Provide the (X, Y) coordinate of the cell's center where the given text is located.  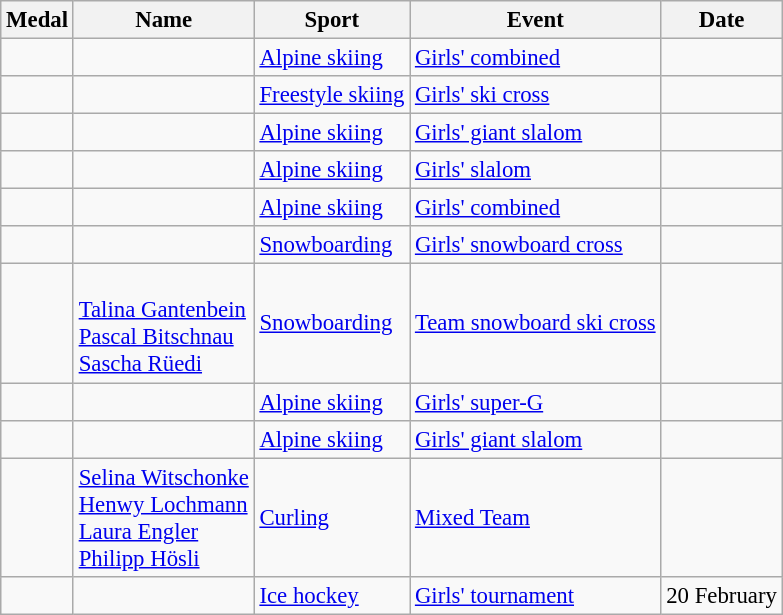
Girls' snowboard cross (536, 245)
Freestyle skiing (332, 95)
Team snowboard ski cross (536, 324)
Girls' super-G (536, 402)
Girls' slalom (536, 170)
Ice hockey (332, 595)
Name (164, 20)
Curling (332, 518)
Event (536, 20)
Girls' tournament (536, 595)
Medal (38, 20)
Selina WitschonkeHenwy LochmannLaura EnglerPhilipp Hösli (164, 518)
Girls' ski cross (536, 95)
Sport (332, 20)
Mixed Team (536, 518)
Date (722, 20)
20 February (722, 595)
Talina GantenbeinPascal BitschnauSascha Rüedi (164, 324)
